Search for the cell housing the specified text and yield its [X, Y] center coordinate. 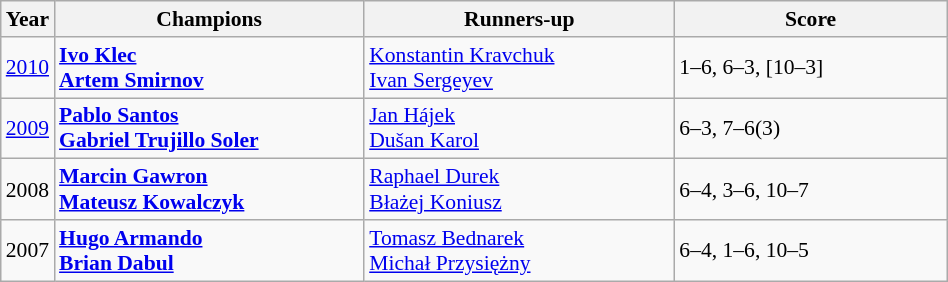
Year [28, 19]
6–4, 1–6, 10–5 [810, 250]
Konstantin Kravchuk Ivan Sergeyev [519, 68]
Pablo Santos Gabriel Trujillo Soler [209, 128]
6–3, 7–6(3) [810, 128]
Raphael Durek Błażej Koniusz [519, 190]
2010 [28, 68]
1–6, 6–3, [10–3] [810, 68]
Champions [209, 19]
2009 [28, 128]
Tomasz Bednarek Michał Przysiężny [519, 250]
2008 [28, 190]
6–4, 3–6, 10–7 [810, 190]
Jan Hájek Dušan Karol [519, 128]
Marcin Gawron Mateusz Kowalczyk [209, 190]
Runners-up [519, 19]
Hugo Armando Brian Dabul [209, 250]
Score [810, 19]
Ivo Klec Artem Smirnov [209, 68]
2007 [28, 250]
